For the text-containing cell, return its midpoint in [X, Y] coordinate format. 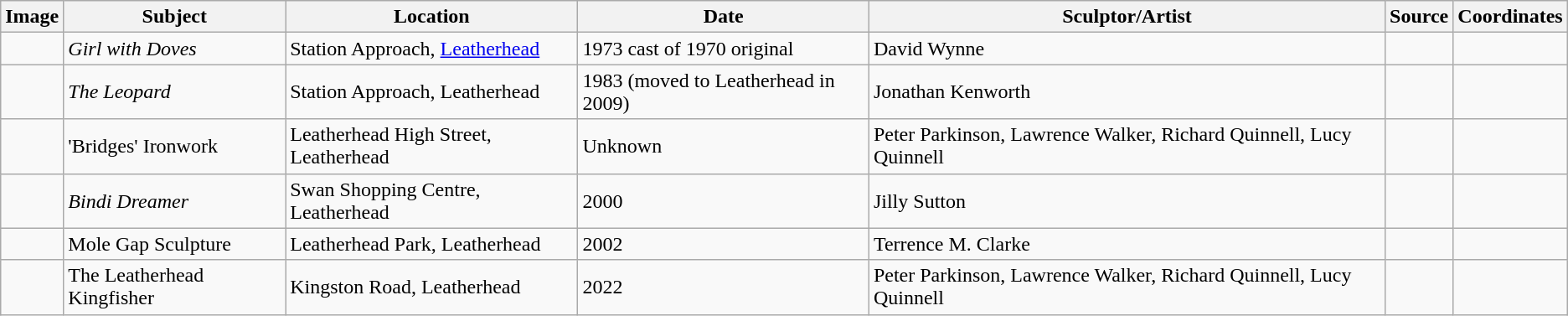
Coordinates [1510, 17]
Unknown [724, 146]
2022 [724, 287]
1983 (moved to Leatherhead in 2009) [724, 92]
Leatherhead High Street, Leatherhead [432, 146]
2000 [724, 201]
Swan Shopping Centre, Leatherhead [432, 201]
Girl with Doves [174, 49]
David Wynne [1127, 49]
2002 [724, 244]
Mole Gap Sculpture [174, 244]
Terrence M. Clarke [1127, 244]
Jonathan Kenworth [1127, 92]
Sculptor/Artist [1127, 17]
Date [724, 17]
Subject [174, 17]
Leatherhead Park, Leatherhead [432, 244]
Bindi Dreamer [174, 201]
Location [432, 17]
Image [32, 17]
Kingston Road, Leatherhead [432, 287]
1973 cast of 1970 original [724, 49]
Jilly Sutton [1127, 201]
The Leopard [174, 92]
'Bridges' Ironwork [174, 146]
Source [1419, 17]
The Leatherhead Kingfisher [174, 287]
